Search for the cell housing the specified text and yield its [x, y] center coordinate. 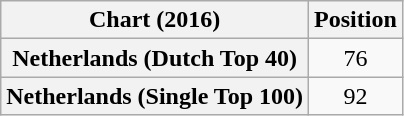
92 [356, 96]
Netherlands (Single Top 100) [155, 96]
Netherlands (Dutch Top 40) [155, 58]
76 [356, 58]
Position [356, 20]
Chart (2016) [155, 20]
